For the text-containing cell, return its midpoint in (x, y) coordinate format. 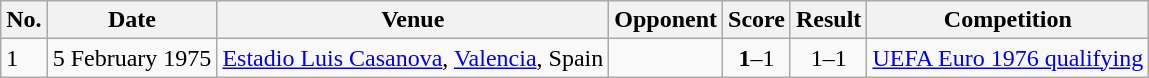
Result (828, 20)
Opponent (666, 20)
Score (757, 20)
1 (24, 58)
Date (132, 20)
Competition (1008, 20)
Estadio Luis Casanova, Valencia, Spain (413, 58)
Venue (413, 20)
UEFA Euro 1976 qualifying (1008, 58)
No. (24, 20)
5 February 1975 (132, 58)
